Output the (X, Y) coordinate of the center of the cell containing the given text.  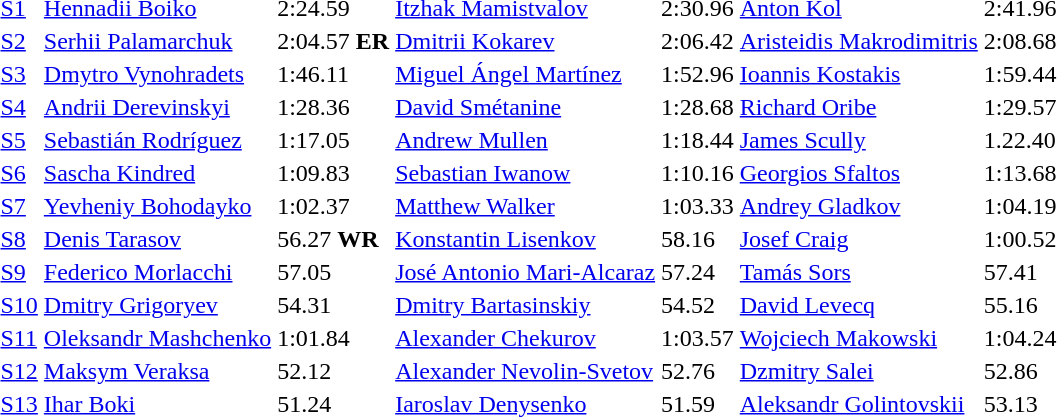
David Levecq (858, 305)
1:03.57 (698, 338)
Serhii Palamarchuk (157, 41)
Federico Morlacchi (157, 272)
54.52 (698, 305)
Oleksandr Mashchenko (157, 338)
Andrey Gladkov (858, 206)
1:01.84 (334, 338)
57.05 (334, 272)
1:02.37 (334, 206)
Josef Craig (858, 239)
José Antonio Mari-Alcaraz (526, 272)
David Smétanine (526, 107)
Ioannis Kostakis (858, 74)
Alexander Chekurov (526, 338)
56.27 WR (334, 239)
1:10.16 (698, 173)
Miguel Ángel Martínez (526, 74)
52.12 (334, 371)
Dzmitry Salei (858, 371)
1:52.96 (698, 74)
Yevheniy Bohodayko (157, 206)
1:46.11 (334, 74)
Sebastian Iwanow (526, 173)
Sascha Kindred (157, 173)
Andrew Mullen (526, 140)
1:17.05 (334, 140)
54.31 (334, 305)
58.16 (698, 239)
2:04.57 ER (334, 41)
Sebastián Rodríguez (157, 140)
1:09.83 (334, 173)
Matthew Walker (526, 206)
Maksym Veraksa (157, 371)
Wojciech Makowski (858, 338)
2:06.42 (698, 41)
Konstantin Lisenkov (526, 239)
Aristeidis Makrodimitris (858, 41)
Dmytro Vynohradets (157, 74)
Denis Tarasov (157, 239)
Richard Oribe (858, 107)
1:28.36 (334, 107)
Andrii Derevinskyi (157, 107)
Georgios Sfaltos (858, 173)
Dmitry Bartasinskiy (526, 305)
1:03.33 (698, 206)
Dmitry Grigoryev (157, 305)
James Scully (858, 140)
Dmitrii Kokarev (526, 41)
52.76 (698, 371)
1:28.68 (698, 107)
Alexander Nevolin-Svetov (526, 371)
57.24 (698, 272)
1:18.44 (698, 140)
Tamás Sors (858, 272)
